Identify which cell holds the provided text, then report its [x, y] central coordinate. 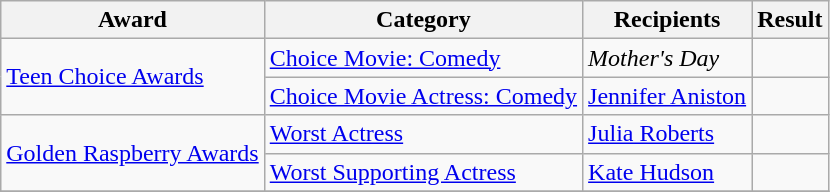
Teen Choice Awards [132, 77]
Category [423, 20]
Result [790, 20]
Worst Supporting Actress [423, 172]
Jennifer Aniston [668, 96]
Mother's Day [668, 58]
Choice Movie Actress: Comedy [423, 96]
Kate Hudson [668, 172]
Recipients [668, 20]
Golden Raspberry Awards [132, 153]
Award [132, 20]
Choice Movie: Comedy [423, 58]
Worst Actress [423, 134]
Julia Roberts [668, 134]
